Locate the cell with the specified text and output its [X, Y] center coordinate. 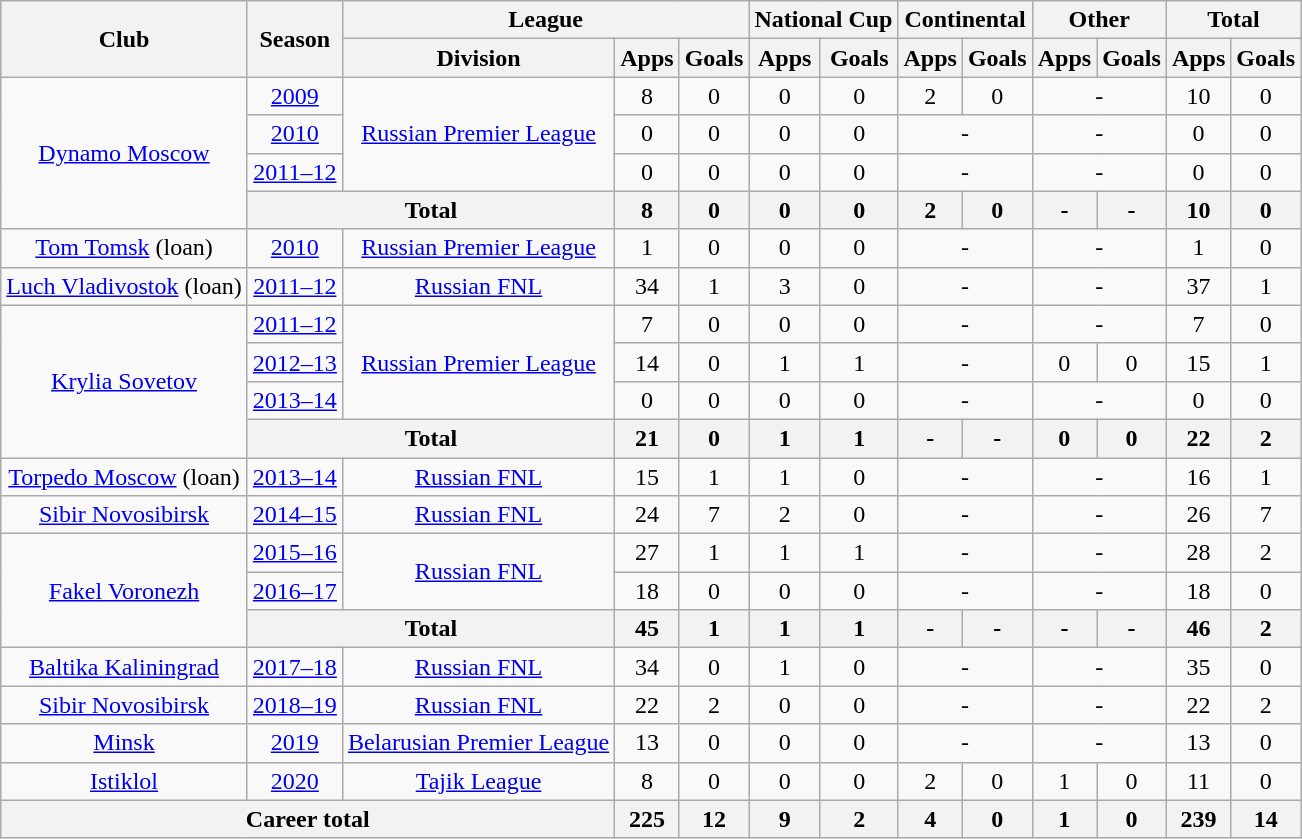
4 [930, 819]
Krylia Sovetov [124, 381]
37 [1198, 286]
Baltika Kaliningrad [124, 667]
Luch Vladivostok (loan) [124, 286]
2020 [294, 781]
2016–17 [294, 591]
12 [714, 819]
Minsk [124, 743]
Torpedo Moscow (loan) [124, 477]
2009 [294, 96]
League [545, 20]
2012–13 [294, 362]
Career total [308, 819]
2018–19 [294, 705]
9 [785, 819]
3 [785, 286]
46 [1198, 629]
11 [1198, 781]
26 [1198, 515]
Division [478, 58]
2014–15 [294, 515]
24 [647, 515]
National Cup [824, 20]
45 [647, 629]
Tom Tomsk (loan) [124, 248]
239 [1198, 819]
Season [294, 39]
2015–16 [294, 553]
2019 [294, 743]
2017–18 [294, 667]
28 [1198, 553]
Fakel Voronezh [124, 591]
Dynamo Moscow [124, 153]
21 [647, 438]
Istiklol [124, 781]
16 [1198, 477]
27 [647, 553]
225 [647, 819]
Belarusian Premier League [478, 743]
35 [1198, 667]
Continental [965, 20]
Club [124, 39]
Other [1099, 20]
Tajik League [478, 781]
